Output the (X, Y) coordinate of the center of the cell containing the given text.  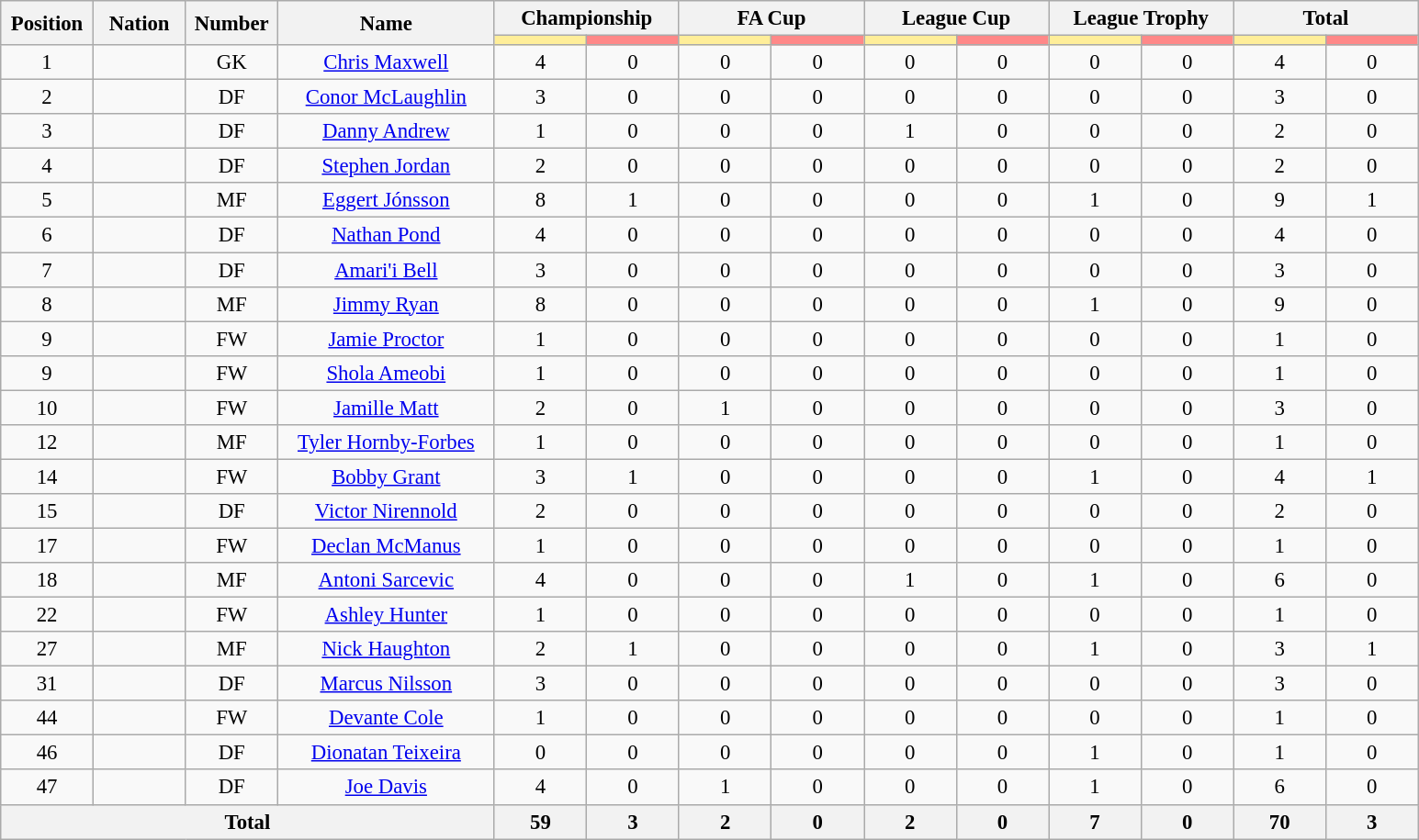
46 (48, 753)
Championship (586, 18)
15 (48, 511)
GK (231, 62)
FA Cup (771, 18)
Tyler Hornby-Forbes (387, 442)
Number (231, 23)
Danny Andrew (387, 131)
Bobby Grant (387, 476)
5 (48, 201)
47 (48, 788)
Stephen Jordan (387, 166)
Eggert Jónsson (387, 201)
League Cup (955, 18)
Devante Cole (387, 718)
Nick Haughton (387, 649)
Joe Davis (387, 788)
Antoni Sarcevic (387, 580)
31 (48, 684)
Nathan Pond (387, 235)
Ashley Hunter (387, 615)
70 (1280, 822)
Chris Maxwell (387, 62)
Jamie Proctor (387, 339)
12 (48, 442)
59 (540, 822)
22 (48, 615)
17 (48, 545)
Position (48, 23)
Conor McLaughlin (387, 97)
Nation (140, 23)
10 (48, 408)
44 (48, 718)
Jimmy Ryan (387, 304)
18 (48, 580)
Victor Nirennold (387, 511)
Jamille Matt (387, 408)
Marcus Nilsson (387, 684)
Amari'i Bell (387, 270)
Name (387, 23)
Declan McManus (387, 545)
Shola Ameobi (387, 373)
League Trophy (1141, 18)
27 (48, 649)
14 (48, 476)
Dionatan Teixeira (387, 753)
